Search for the cell housing the specified text and yield its (x, y) center coordinate. 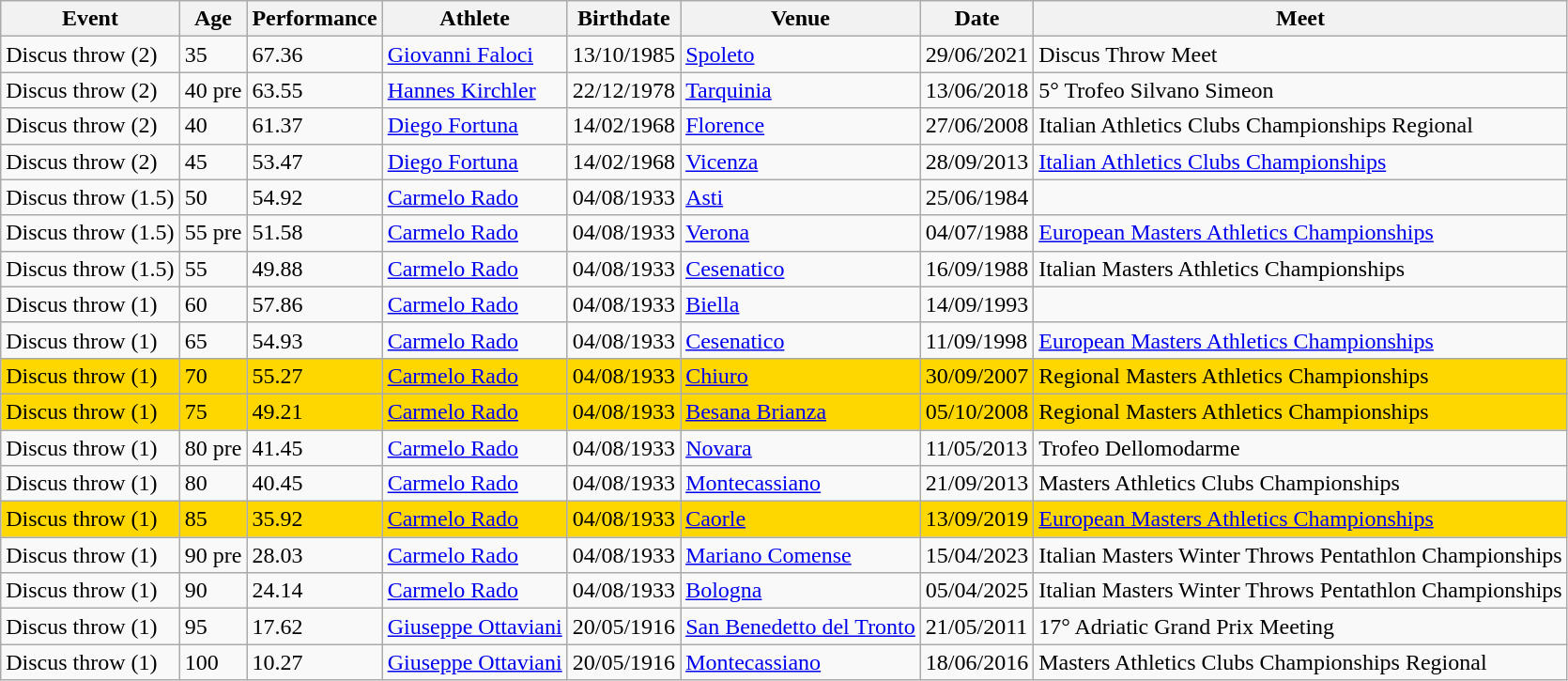
85 (213, 519)
28.03 (315, 555)
Italian Athletics Clubs Championships Regional (1300, 126)
15/04/2023 (976, 555)
Masters Athletics Clubs Championships Regional (1300, 662)
13/09/2019 (976, 519)
Mariano Comense (801, 555)
Discus Throw Meet (1300, 54)
80 (213, 484)
25/06/1984 (976, 197)
54.93 (315, 340)
Bologna (801, 591)
28/09/2013 (976, 162)
57.86 (315, 304)
30/09/2007 (976, 376)
65 (213, 340)
11/09/1998 (976, 340)
Giovanni Faloci (475, 54)
49.88 (315, 269)
Masters Athletics Clubs Championships (1300, 484)
70 (213, 376)
05/04/2025 (976, 591)
13/06/2018 (976, 90)
40 pre (213, 90)
Birthdate (623, 19)
35.92 (315, 519)
21/05/2011 (976, 627)
Hannes Kirchler (475, 90)
Athlete (475, 19)
Spoleto (801, 54)
Event (90, 19)
17.62 (315, 627)
5° Trofeo Silvano Simeon (1300, 90)
49.21 (315, 411)
Italian Masters Athletics Championships (1300, 269)
75 (213, 411)
55 pre (213, 233)
29/06/2021 (976, 54)
Trofeo Dellomodarme (1300, 448)
16/09/1988 (976, 269)
Date (976, 19)
Asti (801, 197)
67.36 (315, 54)
14/09/1993 (976, 304)
Chiuro (801, 376)
40 (213, 126)
54.92 (315, 197)
51.58 (315, 233)
17° Adriatic Grand Prix Meeting (1300, 627)
60 (213, 304)
90 pre (213, 555)
Venue (801, 19)
Tarquinia (801, 90)
95 (213, 627)
Besana Brianza (801, 411)
24.14 (315, 591)
10.27 (315, 662)
40.45 (315, 484)
Age (213, 19)
55.27 (315, 376)
Meet (1300, 19)
San Benedetto del Tronto (801, 627)
22/12/1978 (623, 90)
45 (213, 162)
27/06/2008 (976, 126)
50 (213, 197)
Vicenza (801, 162)
61.37 (315, 126)
Novara (801, 448)
Florence (801, 126)
Italian Athletics Clubs Championships (1300, 162)
11/05/2013 (976, 448)
90 (213, 591)
Performance (315, 19)
63.55 (315, 90)
35 (213, 54)
05/10/2008 (976, 411)
Caorle (801, 519)
55 (213, 269)
Verona (801, 233)
Biella (801, 304)
41.45 (315, 448)
53.47 (315, 162)
21/09/2013 (976, 484)
18/06/2016 (976, 662)
80 pre (213, 448)
13/10/1985 (623, 54)
04/07/1988 (976, 233)
100 (213, 662)
